Identify which cell holds the provided text, then report its (x, y) central coordinate. 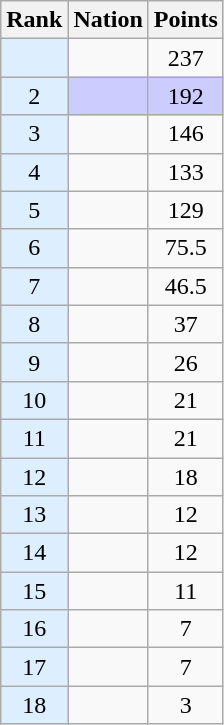
37 (186, 324)
Rank (34, 20)
17 (34, 667)
2 (34, 96)
6 (34, 248)
10 (34, 400)
16 (34, 629)
13 (34, 515)
26 (186, 362)
75.5 (186, 248)
Nation (108, 20)
133 (186, 172)
9 (34, 362)
5 (34, 210)
146 (186, 134)
Points (186, 20)
4 (34, 172)
46.5 (186, 286)
15 (34, 591)
192 (186, 96)
14 (34, 553)
8 (34, 324)
237 (186, 58)
129 (186, 210)
